Extract the (X, Y) coordinate from the center of the cell holding the provided text.  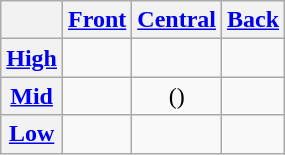
Central (177, 20)
Low (32, 134)
High (32, 58)
() (177, 96)
Back (254, 20)
Mid (32, 96)
Front (98, 20)
